Locate the cell with the specified text and output its [x, y] center coordinate. 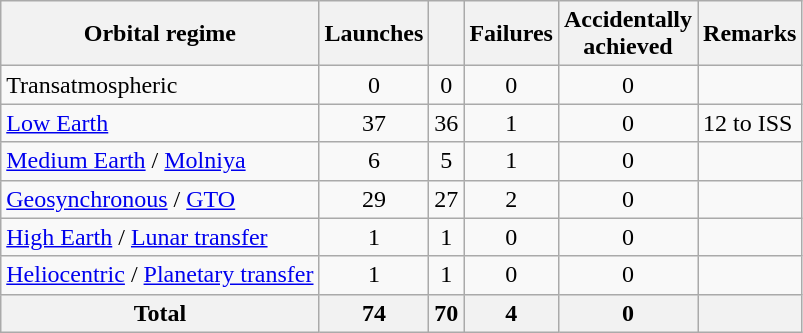
6 [374, 161]
Remarks [750, 34]
70 [446, 313]
29 [374, 199]
37 [374, 123]
5 [446, 161]
Heliocentric / Planetary transfer [160, 275]
Failures [512, 34]
12 to ISS [750, 123]
Low Earth [160, 123]
Orbital regime [160, 34]
74 [374, 313]
High Earth / Lunar transfer [160, 237]
27 [446, 199]
Geosynchronous / GTO [160, 199]
Launches [374, 34]
4 [512, 313]
Transatmospheric [160, 85]
Total [160, 313]
Accidentallyachieved [628, 34]
36 [446, 123]
Medium Earth / Molniya [160, 161]
2 [512, 199]
